Search for the cell housing the specified text and yield its (X, Y) center coordinate. 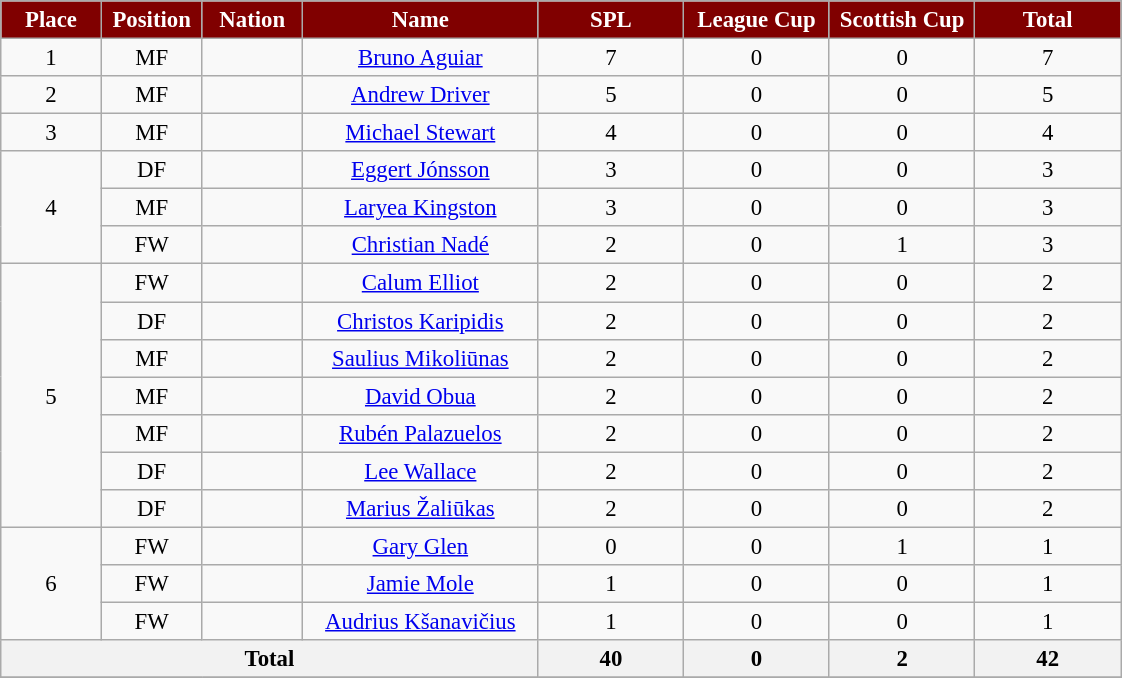
Rubén Palazuelos (421, 433)
Eggert Jónsson (421, 170)
Andrew Driver (421, 95)
Scottish Cup (902, 20)
Laryea Kingston (421, 208)
Marius Žaliūkas (421, 509)
6 (52, 584)
Nation (252, 20)
League Cup (757, 20)
Gary Glen (421, 546)
Calum Elliot (421, 283)
40 (611, 659)
Bruno Aguiar (421, 58)
Lee Wallace (421, 471)
David Obua (421, 396)
Name (421, 20)
SPL (611, 20)
Position (152, 20)
Saulius Mikoliūnas (421, 358)
Audrius Kšanavičius (421, 621)
Christian Nadé (421, 245)
Christos Karipidis (421, 321)
42 (1048, 659)
Jamie Mole (421, 584)
Place (52, 20)
Michael Stewart (421, 133)
